Provide the (x, y) coordinate of the cell's center where the given text is located.  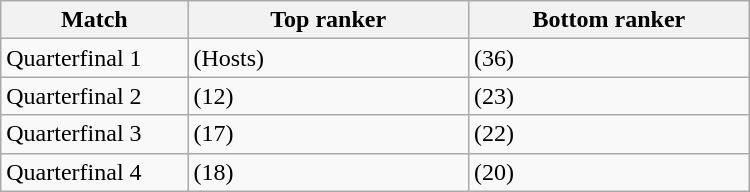
(12) (328, 96)
Top ranker (328, 20)
(17) (328, 134)
Quarterfinal 2 (94, 96)
Quarterfinal 1 (94, 58)
Quarterfinal 4 (94, 172)
Quarterfinal 3 (94, 134)
(20) (610, 172)
(23) (610, 96)
(36) (610, 58)
Bottom ranker (610, 20)
Match (94, 20)
(22) (610, 134)
(Hosts) (328, 58)
(18) (328, 172)
